Provide the [x, y] coordinate of the cell's center where the given text is located.  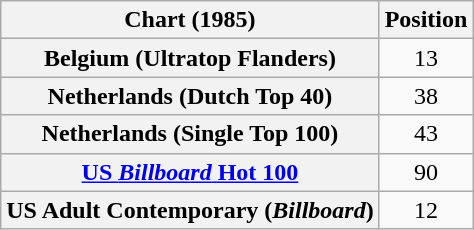
13 [426, 58]
US Adult Contemporary (Billboard) [190, 210]
Netherlands (Dutch Top 40) [190, 96]
Netherlands (Single Top 100) [190, 134]
Position [426, 20]
90 [426, 172]
Belgium (Ultratop Flanders) [190, 58]
12 [426, 210]
Chart (1985) [190, 20]
38 [426, 96]
US Billboard Hot 100 [190, 172]
43 [426, 134]
